Return (X, Y) of the center of cell containing provided text 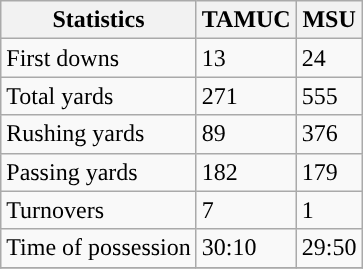
1 (329, 210)
376 (329, 134)
89 (246, 134)
182 (246, 172)
7 (246, 210)
Rushing yards (99, 134)
29:50 (329, 248)
TAMUC (246, 20)
13 (246, 58)
179 (329, 172)
24 (329, 58)
Passing yards (99, 172)
First downs (99, 58)
Total yards (99, 96)
Time of possession (99, 248)
Statistics (99, 20)
30:10 (246, 248)
Turnovers (99, 210)
555 (329, 96)
271 (246, 96)
MSU (329, 20)
